Provide the (x, y) coordinate of the cell's center where the given text is located.  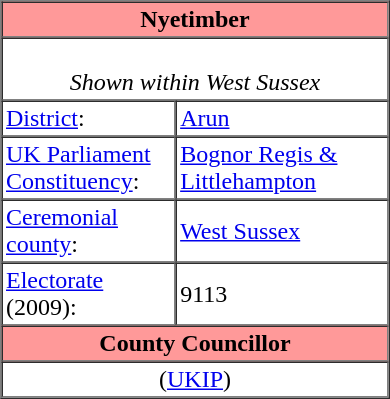
9113 (282, 294)
UK Parliament Constituency: (89, 168)
Nyetimber (196, 20)
Shown within West Sussex (196, 70)
Bognor Regis & Littlehampton (282, 168)
County Councillor (196, 344)
West Sussex (282, 232)
Ceremonial county: (89, 232)
District: (89, 118)
Electorate (2009): (89, 294)
Arun (282, 118)
(UKIP) (196, 380)
